Output the (x, y) coordinate of the center of the cell containing the given text.  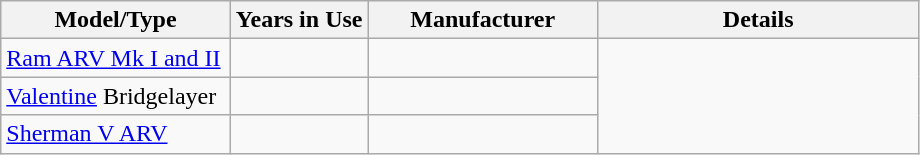
Ram ARV Mk I and II (116, 58)
Sherman V ARV (116, 134)
Years in Use (299, 20)
Manufacturer (483, 20)
Model/Type (116, 20)
Valentine Bridgelayer (116, 96)
Details (758, 20)
